Find where the given text appears and provide that cell's center as (X, Y) coordinate. 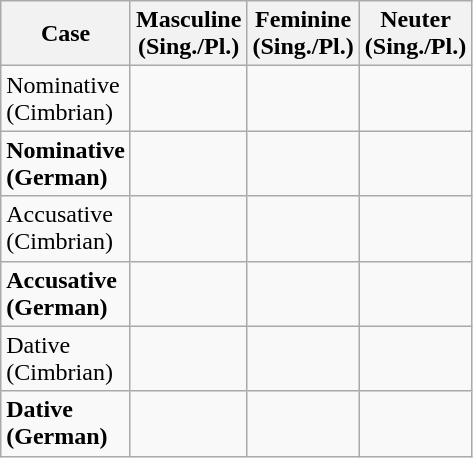
Accusative(Cimbrian) (66, 228)
Accusative(German) (66, 294)
Nominative(Cimbrian) (66, 98)
Case (66, 34)
Neuter(Sing./Pl.) (415, 34)
Masculine(Sing./Pl.) (188, 34)
Feminine(Sing./Pl.) (303, 34)
Dative(German) (66, 424)
Nominative(German) (66, 164)
Dative(Cimbrian) (66, 358)
